Identify which cell holds the provided text, then report its [X, Y] central coordinate. 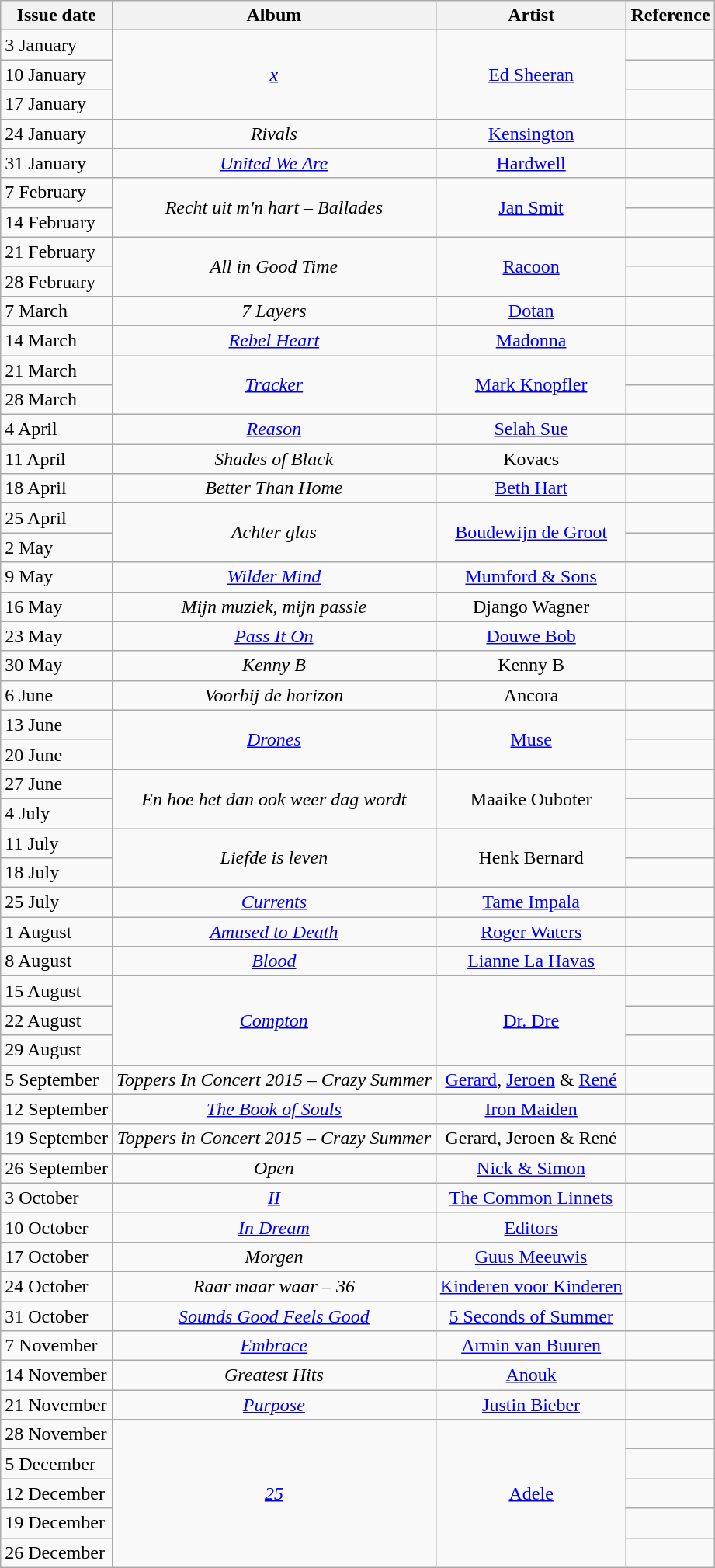
Voorbij de horizon [273, 695]
5 December [57, 1464]
Ancora [531, 695]
27 June [57, 784]
Dotan [531, 311]
11 July [57, 843]
Jan Smit [531, 207]
31 January [57, 163]
8 August [57, 961]
14 February [57, 222]
14 March [57, 340]
Guus Meeuwis [531, 1257]
Sounds Good Feels Good [273, 1316]
24 January [57, 134]
23 May [57, 636]
28 November [57, 1434]
x [273, 75]
7 March [57, 311]
29 August [57, 1050]
17 October [57, 1257]
24 October [57, 1286]
Roger Waters [531, 932]
Nick & Simon [531, 1168]
Maaike Ouboter [531, 798]
En hoe het dan ook weer dag wordt [273, 798]
17 January [57, 104]
Currents [273, 902]
Wilder Mind [273, 577]
Amused to Death [273, 932]
18 July [57, 873]
In Dream [273, 1227]
21 March [57, 370]
Artist [531, 16]
Mumford & Sons [531, 577]
13 June [57, 725]
Kinderen voor Kinderen [531, 1286]
Morgen [273, 1257]
Anouk [531, 1375]
10 October [57, 1227]
Hardwell [531, 163]
Muse [531, 739]
Henk Bernard [531, 857]
Kensington [531, 134]
Rivals [273, 134]
Douwe Bob [531, 636]
Drones [273, 739]
21 February [57, 252]
Recht uit m'n hart – Ballades [273, 207]
19 December [57, 1523]
Toppers In Concert 2015 – Crazy Summer [273, 1080]
United We Are [273, 163]
Open [273, 1168]
Blood [273, 961]
25 July [57, 902]
Dr. Dre [531, 1020]
3 January [57, 45]
Reference [671, 16]
Achter glas [273, 533]
18 April [57, 488]
Tracker [273, 385]
Boudewijn de Groot [531, 533]
31 October [57, 1316]
Iron Maiden [531, 1109]
26 September [57, 1168]
Compton [273, 1020]
Issue date [57, 16]
Ed Sheeran [531, 75]
Madonna [531, 340]
Beth Hart [531, 488]
Liefde is leven [273, 857]
12 December [57, 1493]
30 May [57, 666]
28 March [57, 400]
25 April [57, 518]
21 November [57, 1405]
1 August [57, 932]
Armin van Buuren [531, 1346]
20 June [57, 754]
11 April [57, 459]
12 September [57, 1109]
II [273, 1198]
Pass It On [273, 636]
14 November [57, 1375]
5 September [57, 1080]
7 Layers [273, 311]
Raar maar waar – 36 [273, 1286]
2 May [57, 548]
The Common Linnets [531, 1198]
4 July [57, 813]
Embrace [273, 1346]
Toppers in Concert 2015 – Crazy Summer [273, 1139]
28 February [57, 281]
22 August [57, 1020]
Adele [531, 1493]
Shades of Black [273, 459]
Rebel Heart [273, 340]
Editors [531, 1227]
15 August [57, 991]
Better Than Home [273, 488]
Justin Bieber [531, 1405]
Purpose [273, 1405]
Album [273, 16]
Greatest Hits [273, 1375]
Racoon [531, 266]
10 January [57, 75]
Mijn muziek, mijn passie [273, 607]
6 June [57, 695]
7 February [57, 193]
4 April [57, 429]
19 September [57, 1139]
Selah Sue [531, 429]
26 December [57, 1552]
Reason [273, 429]
Lianne La Havas [531, 961]
Django Wagner [531, 607]
All in Good Time [273, 266]
16 May [57, 607]
Kovacs [531, 459]
Mark Knopfler [531, 385]
Tame Impala [531, 902]
5 Seconds of Summer [531, 1316]
25 [273, 1493]
3 October [57, 1198]
9 May [57, 577]
7 November [57, 1346]
The Book of Souls [273, 1109]
